Provide the (x, y) coordinate of the cell's center where the given text is located.  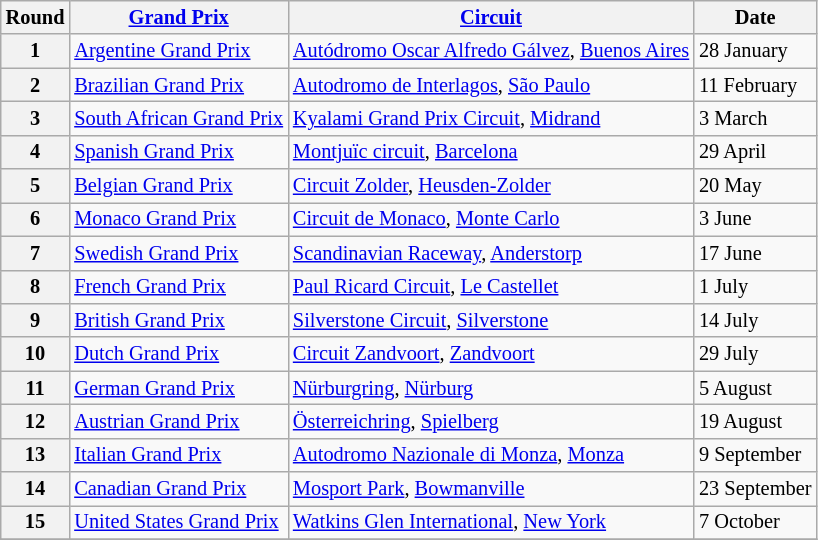
6 (36, 219)
Mosport Park, Bowmanville (491, 489)
29 April (755, 152)
3 (36, 118)
Argentine Grand Prix (178, 51)
United States Grand Prix (178, 522)
12 (36, 421)
10 (36, 354)
15 (36, 522)
South African Grand Prix (178, 118)
1 July (755, 287)
17 June (755, 253)
Dutch Grand Prix (178, 354)
7 (36, 253)
Date (755, 17)
9 (36, 320)
8 (36, 287)
Circuit Zolder, Heusden-Zolder (491, 186)
11 February (755, 85)
Canadian Grand Prix (178, 489)
19 August (755, 421)
9 September (755, 455)
German Grand Prix (178, 388)
2 (36, 85)
5 (36, 186)
Autodromo Nazionale di Monza, Monza (491, 455)
French Grand Prix (178, 287)
14 (36, 489)
1 (36, 51)
11 (36, 388)
Circuit Zandvoort, Zandvoort (491, 354)
Autodromo de Interlagos, São Paulo (491, 85)
Circuit (491, 17)
Silverstone Circuit, Silverstone (491, 320)
13 (36, 455)
Italian Grand Prix (178, 455)
23 September (755, 489)
3 March (755, 118)
Swedish Grand Prix (178, 253)
28 January (755, 51)
Scandinavian Raceway, Anderstorp (491, 253)
Circuit de Monaco, Monte Carlo (491, 219)
7 October (755, 522)
Nürburgring, Nürburg (491, 388)
29 July (755, 354)
20 May (755, 186)
Austrian Grand Prix (178, 421)
Watkins Glen International, New York (491, 522)
4 (36, 152)
14 July (755, 320)
3 June (755, 219)
Brazilian Grand Prix (178, 85)
Grand Prix (178, 17)
Belgian Grand Prix (178, 186)
British Grand Prix (178, 320)
Spanish Grand Prix (178, 152)
Österreichring, Spielberg (491, 421)
Monaco Grand Prix (178, 219)
Kyalami Grand Prix Circuit, Midrand (491, 118)
Montjuïc circuit, Barcelona (491, 152)
Autódromo Oscar Alfredo Gálvez, Buenos Aires (491, 51)
5 August (755, 388)
Round (36, 17)
Paul Ricard Circuit, Le Castellet (491, 287)
